Identify which cell holds the provided text, then report its (X, Y) central coordinate. 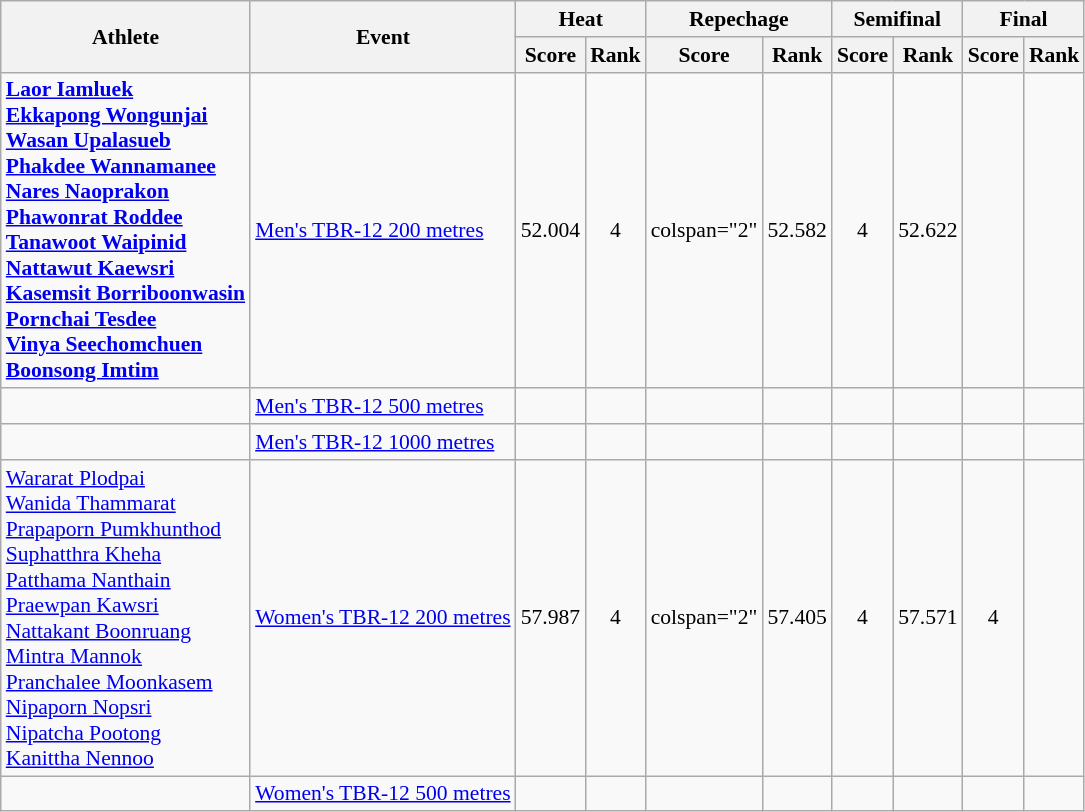
Women's TBR-12 500 metres (383, 794)
Final (1024, 19)
52.004 (550, 230)
57.987 (550, 618)
Athlete (126, 36)
57.405 (796, 618)
Event (383, 36)
Heat (581, 19)
52.622 (928, 230)
57.571 (928, 618)
Men's TBR-12 200 metres (383, 230)
Semifinal (898, 19)
Repechage (739, 19)
52.582 (796, 230)
Men's TBR-12 500 metres (383, 407)
Women's TBR-12 200 metres (383, 618)
Men's TBR-12 1000 metres (383, 442)
